Determine the (x, y) coordinate at the center of the cell enclosing the given text.  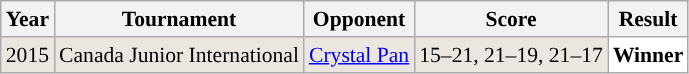
Tournament (179, 19)
2015 (28, 55)
Crystal Pan (359, 55)
Canada Junior International (179, 55)
Winner (648, 55)
Year (28, 19)
Score (511, 19)
Opponent (359, 19)
15–21, 21–19, 21–17 (511, 55)
Result (648, 19)
